Locate the cell with the specified text and output its [X, Y] center coordinate. 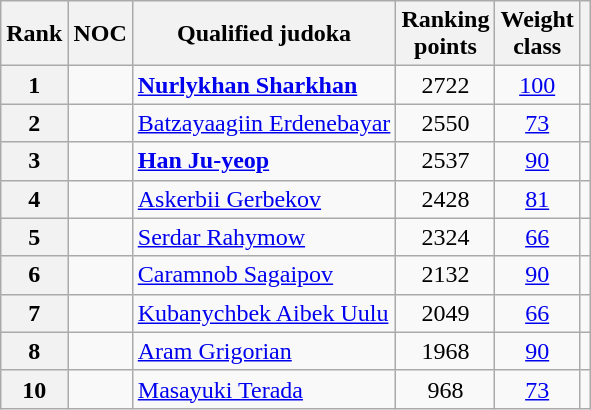
Rank [34, 34]
Caramnob Sagaipov [264, 275]
8 [34, 351]
1 [34, 85]
Askerbii Gerbekov [264, 199]
2722 [446, 85]
2132 [446, 275]
2324 [446, 237]
2537 [446, 161]
Masayuki Terada [264, 389]
100 [537, 85]
2428 [446, 199]
Kubanychbek Aibek Uulu [264, 313]
2 [34, 123]
Aram Grigorian [264, 351]
Weightclass [537, 34]
2049 [446, 313]
Serdar Rahymow [264, 237]
2550 [446, 123]
5 [34, 237]
Nurlykhan Sharkhan [264, 85]
3 [34, 161]
1968 [446, 351]
Batzayaagiin Erdenebayar [264, 123]
81 [537, 199]
10 [34, 389]
7 [34, 313]
NOC [100, 34]
968 [446, 389]
Rankingpoints [446, 34]
Han Ju-yeop [264, 161]
6 [34, 275]
Qualified judoka [264, 34]
4 [34, 199]
